Find where the given text appears and provide that cell's center as (x, y) coordinate. 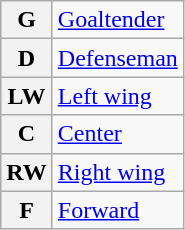
Goaltender (118, 20)
Center (118, 134)
Defenseman (118, 58)
F (27, 210)
RW (27, 172)
Forward (118, 210)
G (27, 20)
Left wing (118, 96)
LW (27, 96)
D (27, 58)
Right wing (118, 172)
C (27, 134)
